Pinpoint the cell where the given text exists, returning its (x, y) midpoint coordinate. 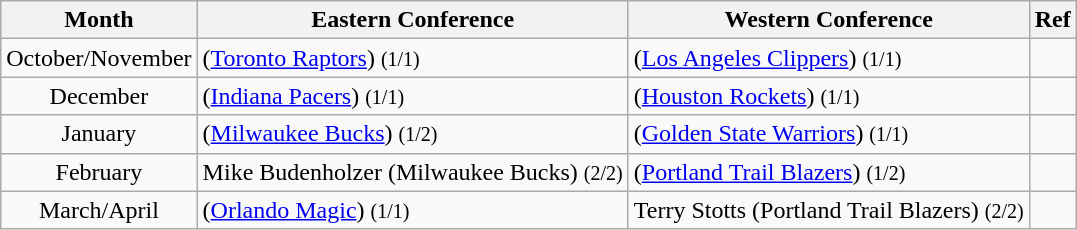
(Los Angeles Clippers) (1/1) (828, 58)
(Milwaukee Bucks) (1/2) (412, 134)
Ref (1052, 20)
Terry Stotts (Portland Trail Blazers) (2/2) (828, 210)
(Portland Trail Blazers) (1/2) (828, 172)
October/November (99, 58)
(Indiana Pacers) (1/1) (412, 96)
Mike Budenholzer (Milwaukee Bucks) (2/2) (412, 172)
Month (99, 20)
(Toronto Raptors) (1/1) (412, 58)
January (99, 134)
(Houston Rockets) (1/1) (828, 96)
(Orlando Magic) (1/1) (412, 210)
Eastern Conference (412, 20)
December (99, 96)
Western Conference (828, 20)
March/April (99, 210)
February (99, 172)
(Golden State Warriors) (1/1) (828, 134)
